For the text-containing cell, return its midpoint in [x, y] coordinate format. 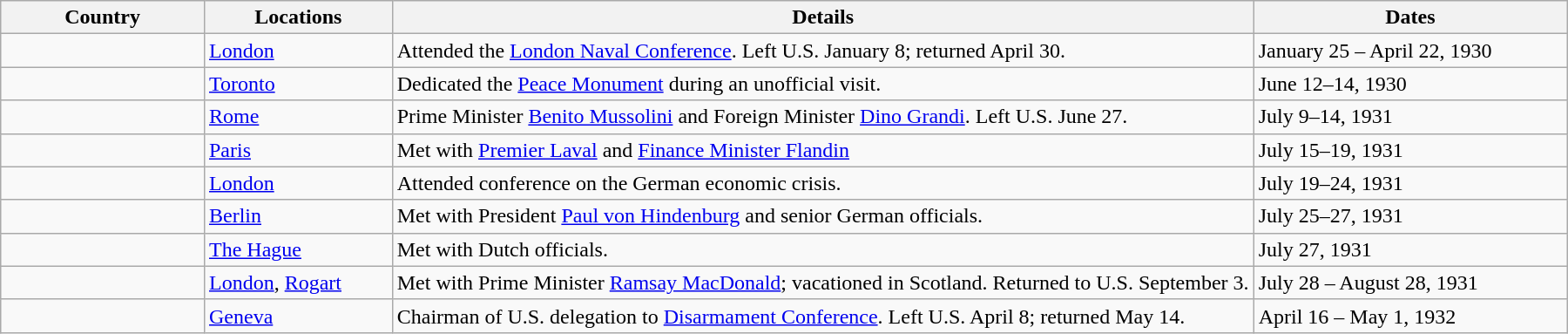
July 27, 1931 [1410, 249]
July 15–19, 1931 [1410, 150]
July 19–24, 1931 [1410, 183]
Paris [298, 150]
London, Rogart [298, 283]
Rome [298, 117]
Met with Prime Minister Ramsay MacDonald; vacationed in Scotland. Returned to U.S. September 3. [822, 283]
July 9–14, 1931 [1410, 117]
Country [103, 17]
January 25 – April 22, 1930 [1410, 51]
Attended the London Naval Conference. Left U.S. January 8; returned April 30. [822, 51]
Berlin [298, 216]
Attended conference on the German economic crisis. [822, 183]
Details [822, 17]
April 16 – May 1, 1932 [1410, 316]
Chairman of U.S. delegation to Disarmament Conference. Left U.S. April 8; returned May 14. [822, 316]
Met with President Paul von Hindenburg and senior German officials. [822, 216]
The Hague [298, 249]
Met with Premier Laval and Finance Minister Flandin [822, 150]
July 25–27, 1931 [1410, 216]
Prime Minister Benito Mussolini and Foreign Minister Dino Grandi. Left U.S. June 27. [822, 117]
July 28 – August 28, 1931 [1410, 283]
Locations [298, 17]
Dedicated the Peace Monument during an unofficial visit. [822, 84]
Dates [1410, 17]
June 12–14, 1930 [1410, 84]
Geneva [298, 316]
Toronto [298, 84]
Met with Dutch officials. [822, 249]
